Detect which cell encompasses the target text, then output its [x, y] center coordinate. 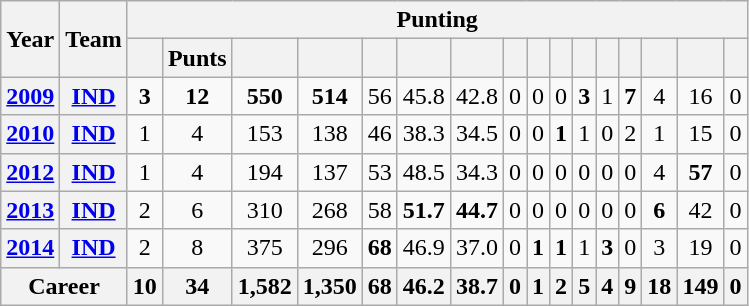
10 [144, 286]
38.7 [476, 286]
46.9 [424, 248]
46 [380, 134]
42.8 [476, 96]
38.3 [424, 134]
58 [380, 210]
48.5 [424, 172]
Punts [197, 58]
375 [264, 248]
12 [197, 96]
137 [330, 172]
34.5 [476, 134]
310 [264, 210]
138 [330, 134]
9 [630, 286]
268 [330, 210]
2013 [30, 210]
1,350 [330, 286]
5 [584, 286]
2012 [30, 172]
2014 [30, 248]
296 [330, 248]
15 [700, 134]
57 [700, 172]
34.3 [476, 172]
16 [700, 96]
18 [660, 286]
7 [630, 96]
550 [264, 96]
153 [264, 134]
8 [197, 248]
56 [380, 96]
34 [197, 286]
2010 [30, 134]
Year [30, 39]
194 [264, 172]
53 [380, 172]
2009 [30, 96]
42 [700, 210]
149 [700, 286]
44.7 [476, 210]
37.0 [476, 248]
Career [64, 286]
514 [330, 96]
46.2 [424, 286]
45.8 [424, 96]
Team [94, 39]
1,582 [264, 286]
19 [700, 248]
Punting [437, 20]
51.7 [424, 210]
